Locate the cell with the specified text and output its [X, Y] center coordinate. 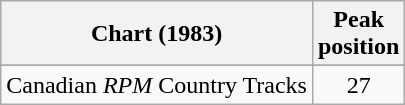
Canadian RPM Country Tracks [157, 85]
Peakposition [358, 34]
Chart (1983) [157, 34]
27 [358, 85]
